From the cell containing the given text, extract its center point as [X, Y] coordinate. 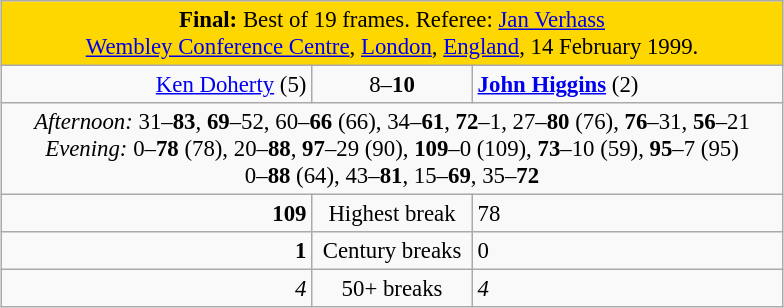
John Higgins (2) [628, 85]
0 [628, 251]
8–10 [392, 85]
109 [156, 214]
Final: Best of 19 frames. Referee: Jan Verhass Wembley Conference Centre, London, England, 14 February 1999. [392, 34]
Century breaks [392, 251]
50+ breaks [392, 289]
1 [156, 251]
Ken Doherty (5) [156, 85]
Highest break [392, 214]
78 [628, 214]
